Capture the cell that displays the provided text and extract its [x, y] central coordinate. 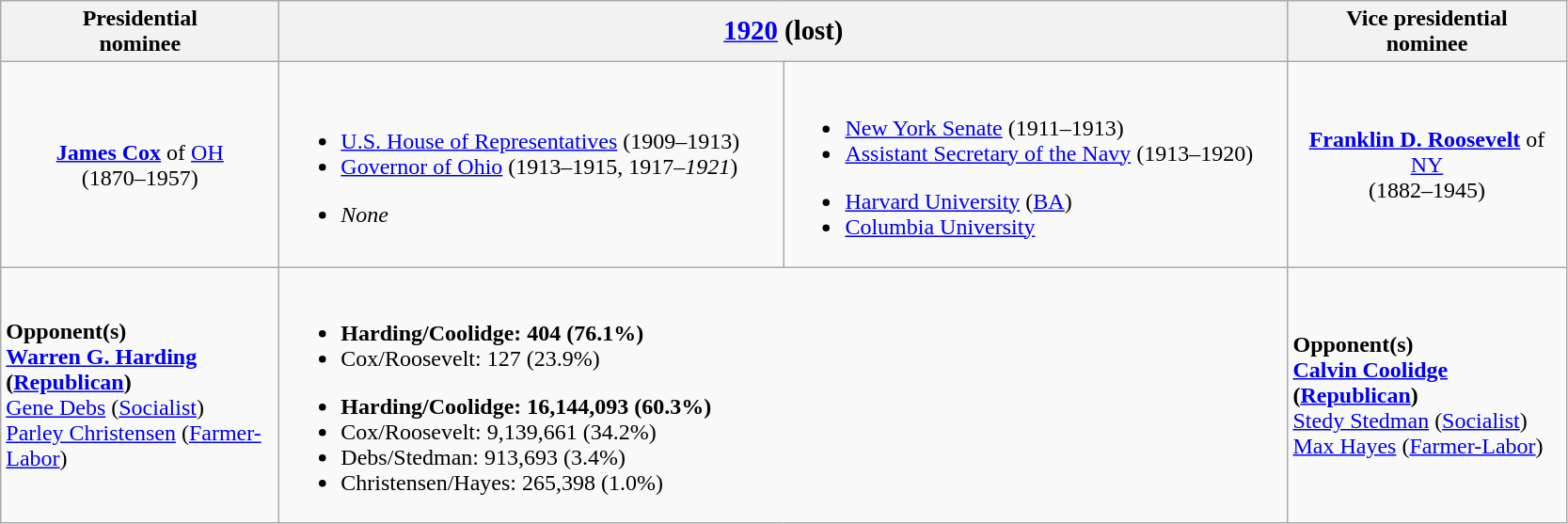
Franklin D. Roosevelt of NY(1882–1945) [1427, 165]
1920 (lost) [784, 32]
Vice presidentialnominee [1427, 32]
Opponent(s)Calvin Coolidge (Republican)Stedy Stedman (Socialist)Max Hayes (Farmer-Labor) [1427, 395]
Presidentialnominee [140, 32]
Opponent(s)Warren G. Harding (Republican)Gene Debs (Socialist)Parley Christensen (Farmer-Labor) [140, 395]
James Cox of OH(1870–1957) [140, 165]
U.S. House of Representatives (1909–1913)Governor of Ohio (1913–1915, 1917–1921)None [531, 165]
New York Senate (1911–1913)Assistant Secretary of the Navy (1913–1920)Harvard University (BA)Columbia University [1036, 165]
